Output the (x, y) coordinate of the center of the cell containing the given text.  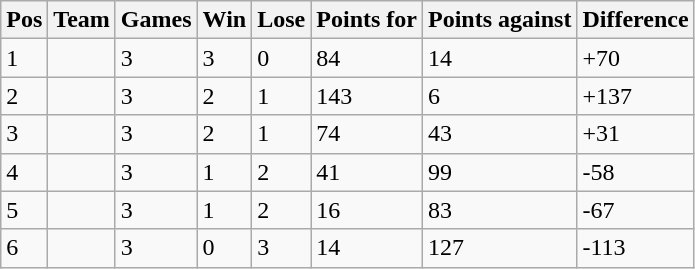
+31 (636, 134)
4 (24, 172)
-58 (636, 172)
Points against (500, 20)
Team (82, 20)
-67 (636, 210)
-113 (636, 248)
Lose (282, 20)
Pos (24, 20)
Points for (367, 20)
99 (500, 172)
Win (224, 20)
5 (24, 210)
Difference (636, 20)
143 (367, 96)
84 (367, 58)
16 (367, 210)
41 (367, 172)
127 (500, 248)
Games (156, 20)
83 (500, 210)
43 (500, 134)
+137 (636, 96)
+70 (636, 58)
74 (367, 134)
